Search for the cell housing the specified text and yield its (X, Y) center coordinate. 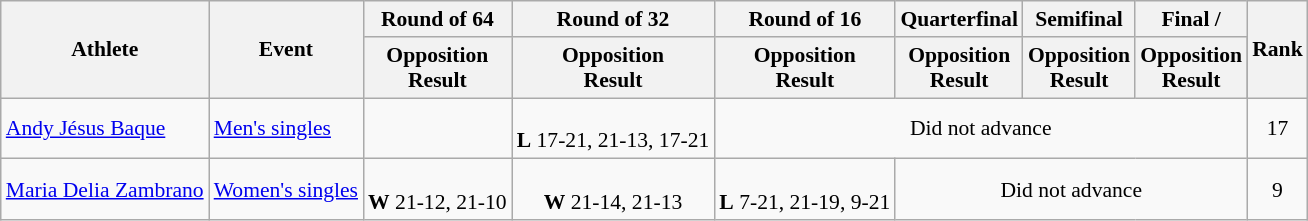
Event (286, 50)
L 17-21, 21-13, 17-21 (614, 128)
Quarterfinal (959, 19)
Final / (1191, 19)
Round of 32 (614, 19)
Round of 64 (438, 19)
W 21-12, 21-10 (438, 190)
W 21-14, 21-13 (614, 190)
Women's singles (286, 190)
Round of 16 (804, 19)
L 7-21, 21-19, 9-21 (804, 190)
Men's singles (286, 128)
9 (1278, 190)
Rank (1278, 50)
Maria Delia Zambrano (105, 190)
Andy Jésus Baque (105, 128)
Athlete (105, 50)
Semifinal (1079, 19)
17 (1278, 128)
